From the cell containing the given text, extract its center point as [X, Y] coordinate. 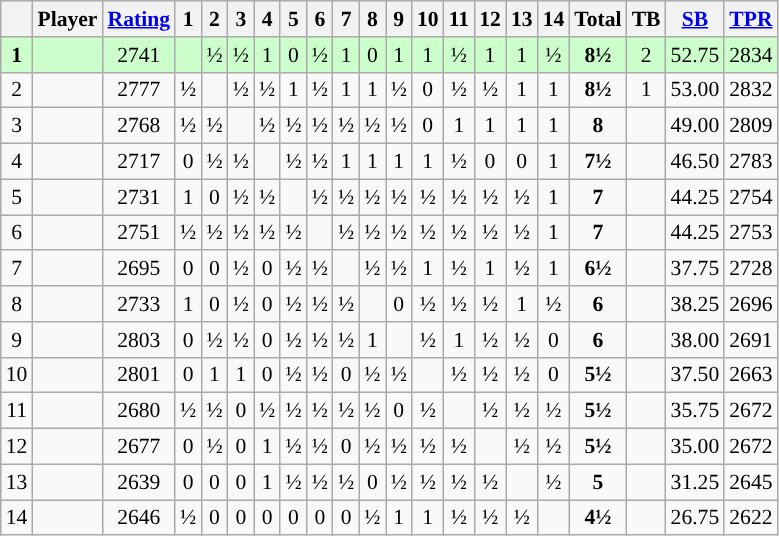
38.25 [696, 304]
31.25 [696, 482]
TB [646, 19]
49.00 [696, 126]
2801 [139, 375]
2646 [139, 518]
2696 [750, 304]
2809 [750, 126]
2645 [750, 482]
Total [598, 19]
2731 [139, 197]
52.75 [696, 55]
35.75 [696, 411]
2777 [139, 90]
2691 [750, 340]
2783 [750, 162]
2639 [139, 482]
TPR [750, 19]
2754 [750, 197]
2677 [139, 447]
35.00 [696, 447]
Player [67, 19]
2622 [750, 518]
53.00 [696, 90]
2695 [139, 269]
2680 [139, 411]
2832 [750, 90]
38.00 [696, 340]
Rating [139, 19]
2717 [139, 162]
7½ [598, 162]
2663 [750, 375]
4½ [598, 518]
2733 [139, 304]
37.75 [696, 269]
2741 [139, 55]
6½ [598, 269]
2803 [139, 340]
2753 [750, 233]
2834 [750, 55]
2751 [139, 233]
37.50 [696, 375]
46.50 [696, 162]
2768 [139, 126]
SB [696, 19]
2728 [750, 269]
26.75 [696, 518]
